For the text-containing cell, return its midpoint in (x, y) coordinate format. 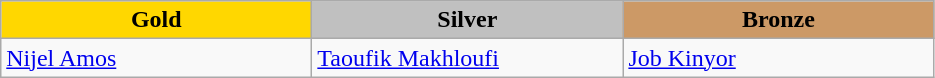
Job Kinyor (778, 58)
Silver (468, 20)
Taoufik Makhloufi (468, 58)
Bronze (778, 20)
Nijel Amos (156, 58)
Gold (156, 20)
